Pinpoint the cell where the given text exists, returning its [x, y] midpoint coordinate. 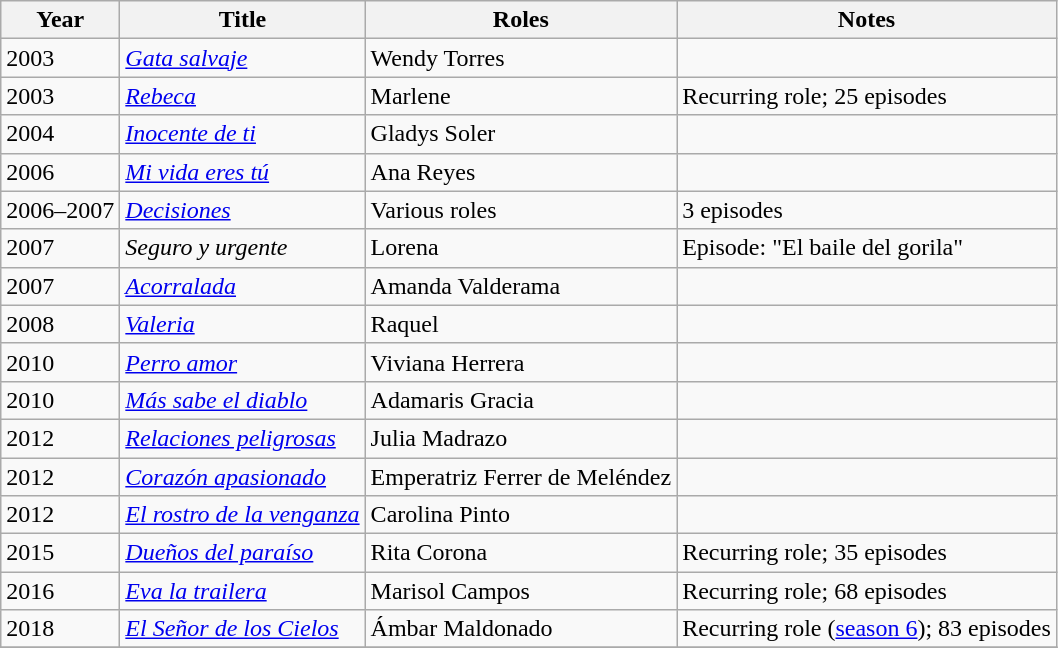
Episode: "El baile del gorila" [867, 248]
Decisiones [242, 210]
Mi vida eres tú [242, 172]
Dueños del paraíso [242, 553]
Eva la trailera [242, 591]
Rebeca [242, 96]
Viviana Herrera [521, 362]
Wendy Torres [521, 58]
Adamaris Gracia [521, 400]
Notes [867, 20]
Seguro y urgente [242, 248]
Emperatriz Ferrer de Meléndez [521, 477]
Recurring role; 35 episodes [867, 553]
Rita Corona [521, 553]
Recurring role; 68 episodes [867, 591]
3 episodes [867, 210]
Year [60, 20]
Más sabe el diablo [242, 400]
Recurring role (season 6); 83 episodes [867, 629]
El Señor de los Cielos [242, 629]
2004 [60, 134]
Ámbar Maldonado [521, 629]
Valeria [242, 324]
Marisol Campos [521, 591]
Amanda Valderama [521, 286]
Recurring role; 25 episodes [867, 96]
El rostro de la venganza [242, 515]
Inocente de ti [242, 134]
2016 [60, 591]
Lorena [521, 248]
2015 [60, 553]
Relaciones peligrosas [242, 438]
Carolina Pinto [521, 515]
Various roles [521, 210]
Julia Madrazo [521, 438]
Roles [521, 20]
Acorralada [242, 286]
2006–2007 [60, 210]
2006 [60, 172]
Raquel [521, 324]
Title [242, 20]
Marlene [521, 96]
Perro amor [242, 362]
2008 [60, 324]
Corazón apasionado [242, 477]
Ana Reyes [521, 172]
2018 [60, 629]
Gladys Soler [521, 134]
Gata salvaje [242, 58]
